Capture the cell that displays the provided text and extract its (X, Y) central coordinate. 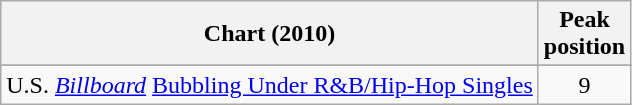
Peak position (584, 34)
9 (584, 85)
U.S. Billboard Bubbling Under R&B/Hip-Hop Singles (270, 85)
Chart (2010) (270, 34)
